Extract the [X, Y] coordinate from the center of the cell holding the provided text.  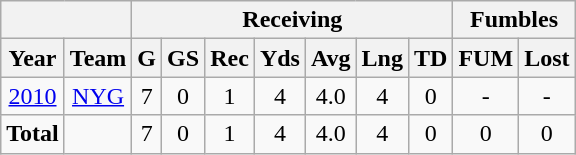
G [147, 58]
Team [98, 58]
Fumbles [514, 20]
Lng [382, 58]
Yds [280, 58]
Rec [230, 58]
NYG [98, 96]
Total [33, 134]
TD [430, 58]
2010 [33, 96]
Receiving [292, 20]
GS [184, 58]
FUM [486, 58]
Year [33, 58]
Avg [330, 58]
Lost [547, 58]
